Provide the [X, Y] coordinate of the cell's center where the given text is located.  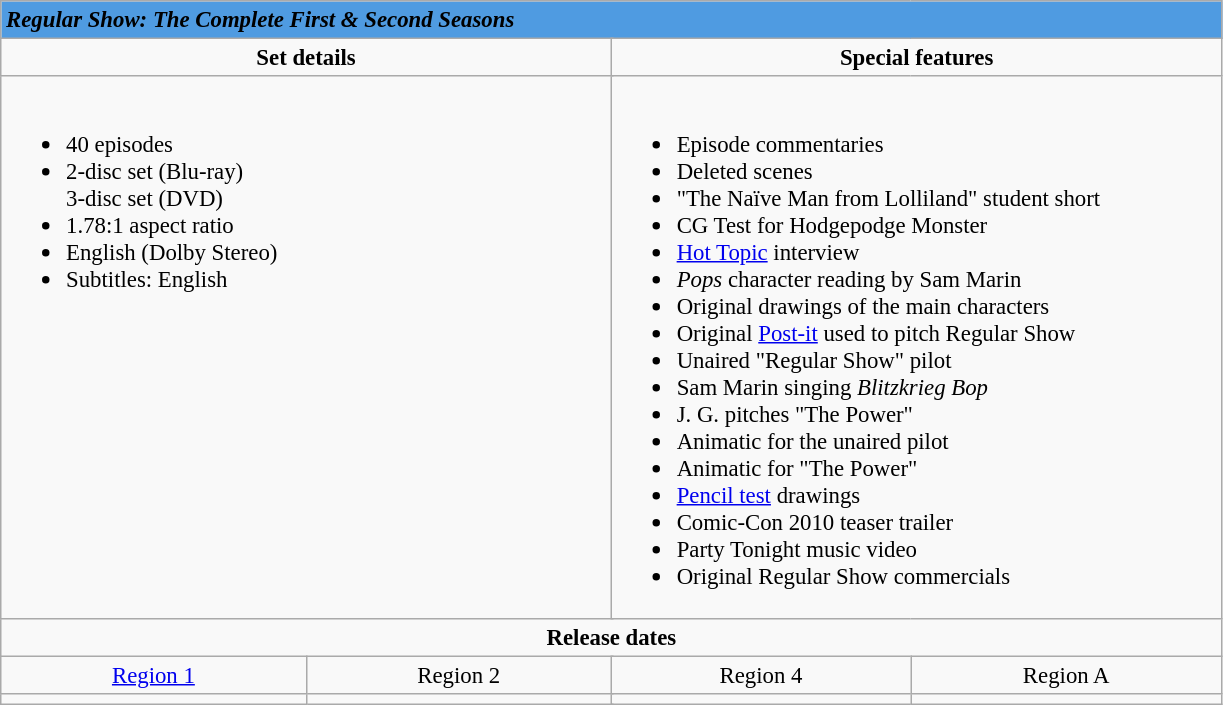
Region 4 [760, 675]
Region 1 [154, 675]
Region A [1066, 675]
Regular Show: The Complete First & Second Seasons [612, 20]
40 episodes2-disc set (Blu-ray)3-disc set (DVD)1.78:1 aspect ratioEnglish (Dolby Stereo)Subtitles: English [306, 347]
Release dates [612, 637]
Region 2 [458, 675]
Set details [306, 58]
Special features [916, 58]
